Detect which cell encompasses the target text, then output its (X, Y) center coordinate. 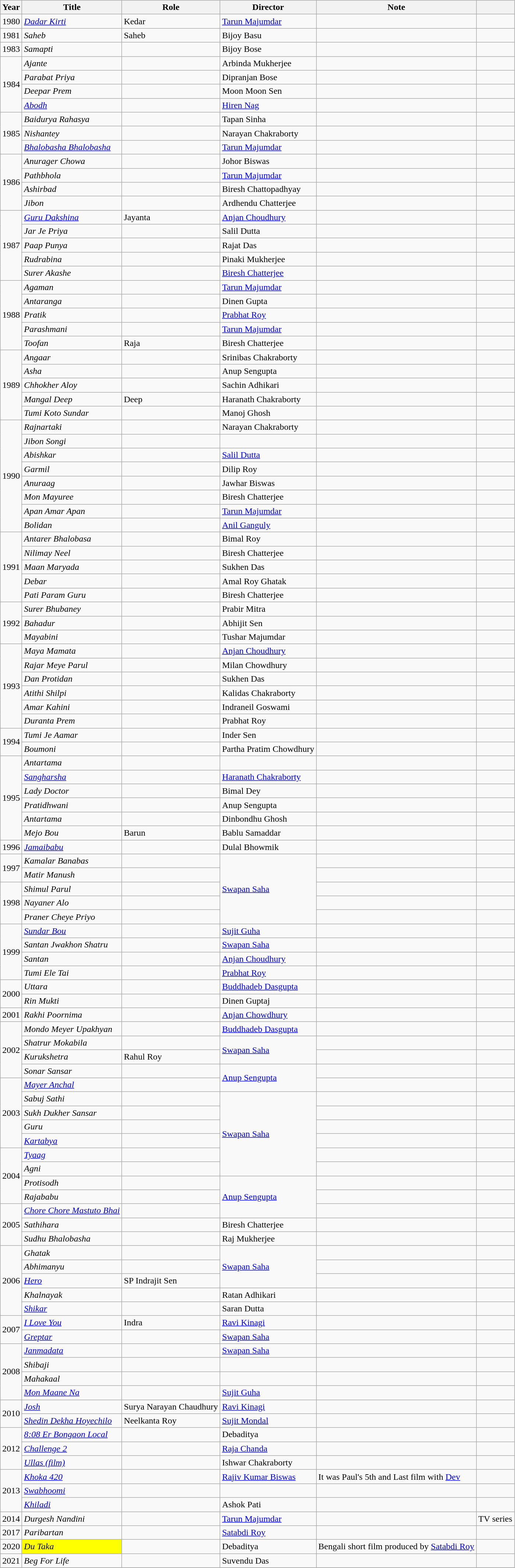
Ajante (72, 63)
Parabat Priya (72, 77)
Anuraag (72, 483)
1994 (11, 742)
Jawhar Biswas (268, 483)
2017 (11, 1533)
Bijoy Bose (268, 49)
Hiren Nag (268, 105)
2012 (11, 1449)
Mon Mayuree (72, 497)
Prabir Mitra (268, 609)
1997 (11, 868)
Kedar (171, 21)
Anjan Chowdhury (268, 1015)
Rajababu (72, 1197)
Rahul Roy (171, 1057)
Rudrabina (72, 259)
Atithi Shilpi (72, 693)
Sangharsha (72, 777)
1991 (11, 567)
Pratidhwani (72, 805)
Sachin Adhikari (268, 385)
8:08 Er Bongaon Local (72, 1435)
Bolidan (72, 525)
Nayaner Alo (72, 903)
Raja (171, 343)
Janmadata (72, 1351)
2013 (11, 1490)
1989 (11, 385)
Indra (171, 1323)
Beg For Life (72, 1561)
1992 (11, 623)
Nishantey (72, 133)
Protisodh (72, 1183)
Rakhi Poornima (72, 1015)
Santan (72, 959)
Pratik (72, 315)
Guru (72, 1127)
Agaman (72, 287)
Kartabya (72, 1141)
Tumi Je Aamar (72, 735)
Chore Chore Mastuto Bhai (72, 1211)
2002 (11, 1050)
1986 (11, 182)
Tushar Majumdar (268, 637)
2006 (11, 1281)
Kurukshetra (72, 1057)
Guru Dakshina (72, 217)
Shimul Parul (72, 889)
Agni (72, 1169)
Milan Chowdhury (268, 665)
Note (397, 7)
Mayer Anchal (72, 1085)
Lady Doctor (72, 791)
Khoka 420 (72, 1476)
Dilip Roy (268, 469)
Surer Akashe (72, 273)
Hero (72, 1281)
Anurager Chowa (72, 161)
2008 (11, 1372)
Challenge 2 (72, 1449)
Rajat Das (268, 245)
Rin Mukti (72, 1001)
Mahakaal (72, 1379)
Sudhu Bhalobasha (72, 1239)
1996 (11, 847)
2004 (11, 1176)
Manoj Ghosh (268, 413)
Ishwar Chakraborty (268, 1462)
Apan Amar Apan (72, 511)
Rajiv Kumar Biswas (268, 1476)
Kalidas Chakraborty (268, 693)
Mon Maane Na (72, 1393)
Garmil (72, 469)
Biresh Chattopadhyay (268, 189)
Dinen Gupta (268, 301)
Ashok Pati (268, 1504)
Pati Param Guru (72, 595)
1987 (11, 245)
Dadar Kirti (72, 21)
Tumi Koto Sundar (72, 413)
Rajnartaki (72, 427)
Angaar (72, 357)
Ardhendu Chatterjee (268, 203)
Bengali short film produced by Satabdi Roy (397, 1547)
Jayanta (171, 217)
Nilimay Neel (72, 553)
Durgesh Nandini (72, 1519)
1990 (11, 476)
Asha (72, 371)
Sujit Mondal (268, 1421)
2000 (11, 994)
1988 (11, 315)
Ullas (film) (72, 1462)
Shibaji (72, 1365)
Mondo Meyer Upakhyan (72, 1029)
Tapan Sinha (268, 119)
Pathbhola (72, 175)
TV series (495, 1519)
Satabdi Roy (268, 1533)
Title (72, 7)
Raj Mukherjee (268, 1239)
Debar (72, 581)
Inder Sen (268, 735)
Jar Je Priya (72, 231)
Mejo Bou (72, 833)
2003 (11, 1113)
1995 (11, 798)
Surer Bhubaney (72, 609)
1993 (11, 686)
Uttara (72, 987)
Director (268, 7)
Raja Chanda (268, 1449)
It was Paul's 5th and Last film with Dev (397, 1476)
I Love You (72, 1323)
Deepar Prem (72, 91)
Toofan (72, 343)
Antaranga (72, 301)
Dinen Guptaj (268, 1001)
Maya Mamata (72, 651)
Year (11, 7)
Bijoy Basu (268, 35)
Antarer Bhalobasa (72, 539)
Indraneil Goswami (268, 707)
Samapti (72, 49)
1983 (11, 49)
Srinibas Chakraborty (268, 357)
2010 (11, 1414)
Josh (72, 1407)
2001 (11, 1015)
Shikar (72, 1309)
Amal Roy Ghatak (268, 581)
Suvendu Das (268, 1561)
Paap Punya (72, 245)
Khiladi (72, 1504)
Barun (171, 833)
Dipranjan Bose (268, 77)
Moon Moon Sen (268, 91)
Johor Biswas (268, 161)
Role (171, 7)
Partha Pratim Chowdhury (268, 749)
Jibon Songi (72, 441)
Bablu Samaddar (268, 833)
2020 (11, 1547)
2005 (11, 1225)
Ashirbad (72, 189)
Kamalar Banabas (72, 861)
Mayabini (72, 637)
Arbinda Mukherjee (268, 63)
Duranta Prem (72, 721)
1980 (11, 21)
Sonar Sansar (72, 1071)
Du Taka (72, 1547)
Bimal Roy (268, 539)
SP Indrajit Sen (171, 1281)
2021 (11, 1561)
Shedin Dekha Hoyechilo (72, 1421)
Santan Jwakhon Shatru (72, 945)
Bahadur (72, 623)
Abhimanyu (72, 1267)
Ghatak (72, 1253)
Jibon (72, 203)
Bhalobasha Bhalobasha (72, 147)
Dinbondhu Ghosh (268, 819)
Shatrur Mokabila (72, 1043)
Greptar (72, 1337)
1981 (11, 35)
Chhokher Aloy (72, 385)
Amar Kahini (72, 707)
Mangal Deep (72, 399)
Sundar Bou (72, 931)
Khalnayak (72, 1294)
1985 (11, 133)
1999 (11, 952)
Anil Ganguly (268, 525)
Sukh Dukher Sansar (72, 1113)
Ratan Adhikari (268, 1294)
Dan Protidan (72, 679)
Surya Narayan Chaudhury (171, 1407)
Swabhoomi (72, 1490)
Baidurya Rahasya (72, 119)
Jamaibabu (72, 847)
Sathihara (72, 1225)
2014 (11, 1519)
Paribartan (72, 1533)
Tumi Ele Tai (72, 973)
Praner Cheye Priyo (72, 917)
Neelkanta Roy (171, 1421)
Abishkar (72, 455)
Sabuj Sathi (72, 1099)
Maan Maryada (72, 567)
Deep (171, 399)
Pinaki Mukherjee (268, 259)
Bimal Dey (268, 791)
Abodh (72, 105)
1998 (11, 903)
Rajar Meye Parul (72, 665)
Parashmani (72, 329)
Dulal Bhowmik (268, 847)
1984 (11, 84)
Matir Manush (72, 875)
Abhijit Sen (268, 623)
Boumoni (72, 749)
Saran Dutta (268, 1309)
Tyaag (72, 1155)
2007 (11, 1330)
